Identify which cell holds the provided text, then report its (x, y) central coordinate. 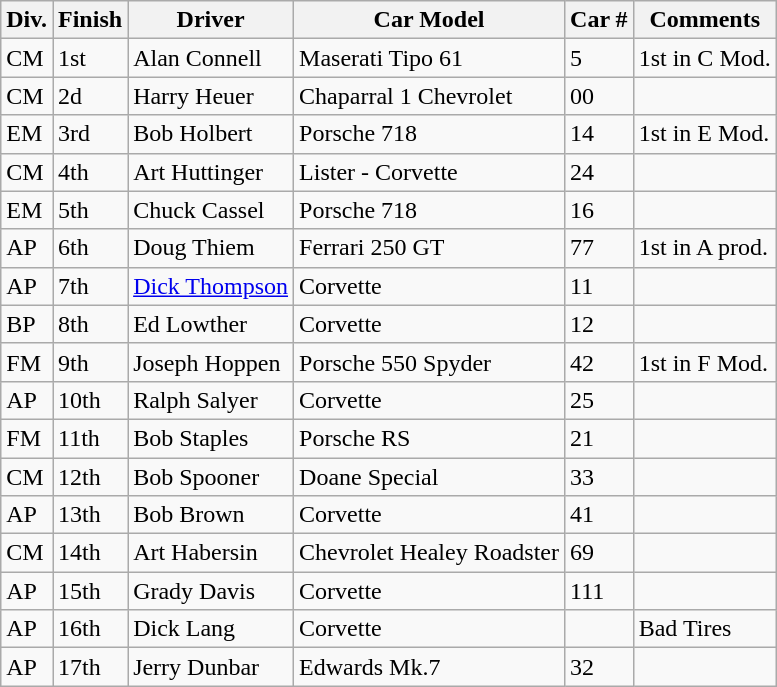
1st in F Mod. (704, 362)
Bob Staples (211, 438)
21 (600, 438)
Car # (600, 20)
Porsche RS (430, 438)
41 (600, 515)
9th (90, 362)
Joseph Hoppen (211, 362)
10th (90, 400)
Ed Lowther (211, 324)
24 (600, 172)
Doane Special (430, 477)
Art Habersin (211, 553)
Chevrolet Healey Roadster (430, 553)
Finish (90, 20)
Art Huttinger (211, 172)
8th (90, 324)
Chuck Cassel (211, 210)
32 (600, 667)
Div. (27, 20)
7th (90, 286)
Ralph Salyer (211, 400)
69 (600, 553)
Edwards Mk.7 (430, 667)
Ferrari 250 GT (430, 248)
33 (600, 477)
11 (600, 286)
15th (90, 591)
Maserati Tipo 61 (430, 58)
Bad Tires (704, 629)
1st (90, 58)
25 (600, 400)
17th (90, 667)
Harry Heuer (211, 96)
00 (600, 96)
3rd (90, 134)
16th (90, 629)
BP (27, 324)
111 (600, 591)
4th (90, 172)
14th (90, 553)
13th (90, 515)
Doug Thiem (211, 248)
1st in E Mod. (704, 134)
12th (90, 477)
42 (600, 362)
Chaparral 1 Chevrolet (430, 96)
Jerry Dunbar (211, 667)
Bob Spooner (211, 477)
Dick Lang (211, 629)
1st in A prod. (704, 248)
12 (600, 324)
Comments (704, 20)
2d (90, 96)
6th (90, 248)
Dick Thompson (211, 286)
Bob Holbert (211, 134)
5th (90, 210)
Bob Brown (211, 515)
1st in C Mod. (704, 58)
14 (600, 134)
11th (90, 438)
16 (600, 210)
Lister - Corvette (430, 172)
Car Model (430, 20)
Alan Connell (211, 58)
77 (600, 248)
5 (600, 58)
Porsche 550 Spyder (430, 362)
Grady Davis (211, 591)
Driver (211, 20)
